Extract the [X, Y] coordinate from the center of the cell holding the provided text.  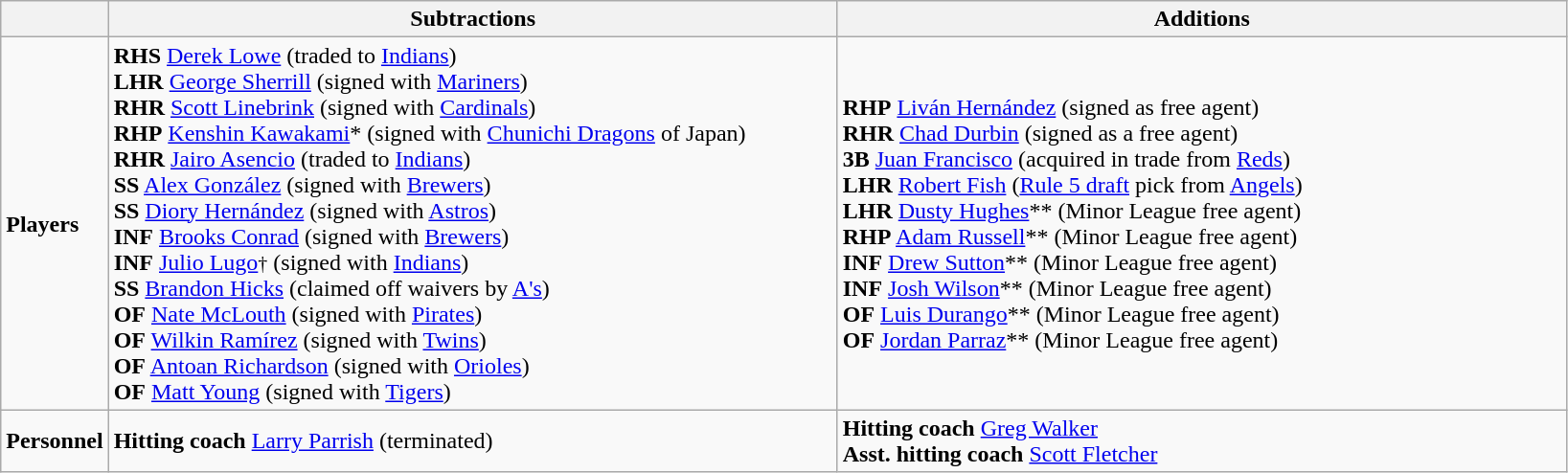
Hitting coach Greg Walker Asst. hitting coach Scott Fletcher [1201, 440]
Personnel [55, 440]
Players [55, 224]
Subtractions [473, 19]
Additions [1201, 19]
Hitting coach Larry Parrish (terminated) [473, 440]
